Find where the given text appears and provide that cell's center as [X, Y] coordinate. 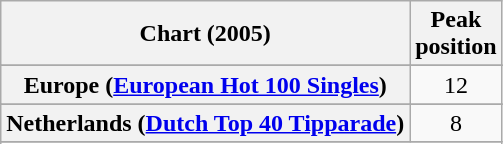
Chart (2005) [206, 34]
8 [456, 123]
12 [456, 85]
Europe (European Hot 100 Singles) [206, 85]
Peakposition [456, 34]
Netherlands (Dutch Top 40 Tipparade) [206, 123]
